For the text-containing cell, return its midpoint in [X, Y] coordinate format. 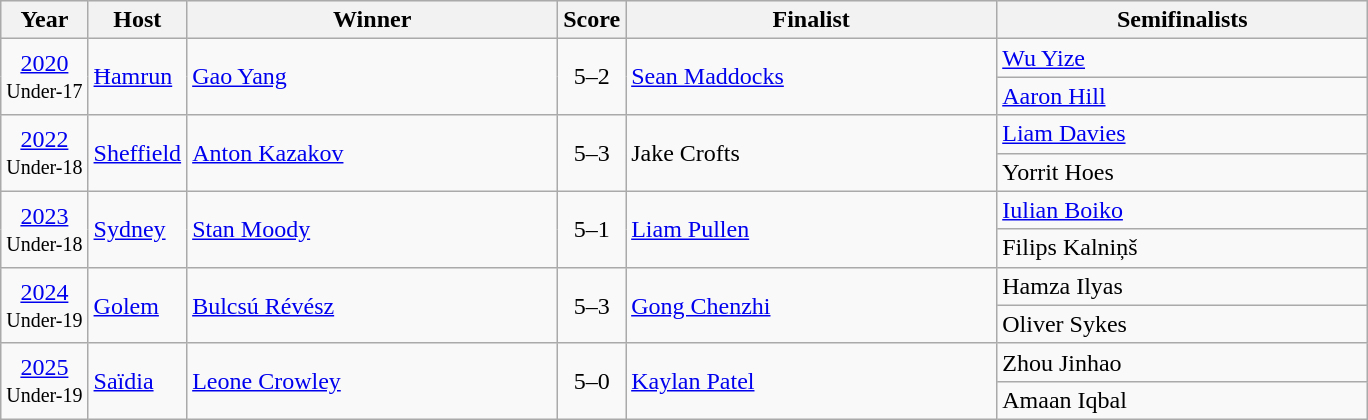
Ħamrun [138, 77]
Amaan Iqbal [1182, 400]
Saïdia [138, 381]
Year [44, 20]
2025Under-19 [44, 381]
Host [138, 20]
Sydney [138, 229]
Stan Moody [372, 229]
Finalist [812, 20]
Golem [138, 305]
Winner [372, 20]
Bulcsú Révész [372, 305]
Hamza Ilyas [1182, 286]
Oliver Sykes [1182, 324]
2023Under-18 [44, 229]
Jake Crofts [812, 153]
5–0 [592, 381]
5–2 [592, 77]
Anton Kazakov [372, 153]
Gao Yang [372, 77]
5–1 [592, 229]
Semifinalists [1182, 20]
Liam Davies [1182, 134]
Kaylan Patel [812, 381]
2024Under-19 [44, 305]
Wu Yize [1182, 58]
2020Under-17 [44, 77]
Liam Pullen [812, 229]
Score [592, 20]
2022Under-18 [44, 153]
Sheffield [138, 153]
Yorrit Hoes [1182, 172]
Filips Kalniņš [1182, 248]
Zhou Jinhao [1182, 362]
Gong Chenzhi [812, 305]
Sean Maddocks [812, 77]
Leone Crowley [372, 381]
Aaron Hill [1182, 96]
Iulian Boiko [1182, 210]
